Output the (X, Y) coordinate of the center of the cell containing the given text.  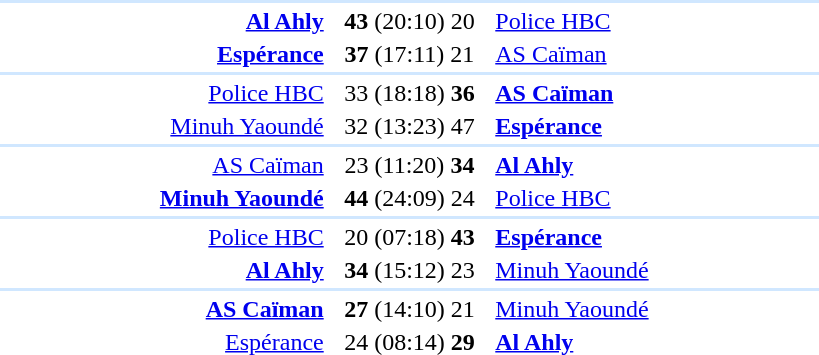
34 (15:12) 23 (410, 270)
20 (07:18) 43 (410, 237)
37 (17:11) 21 (410, 54)
32 (13:23) 47 (410, 126)
33 (18:18) 36 (410, 93)
27 (14:10) 21 (410, 309)
43 (20:10) 20 (410, 21)
23 (11:20) 34 (410, 165)
44 (24:09) 24 (410, 198)
